Locate the cell with the specified text and output its (X, Y) center coordinate. 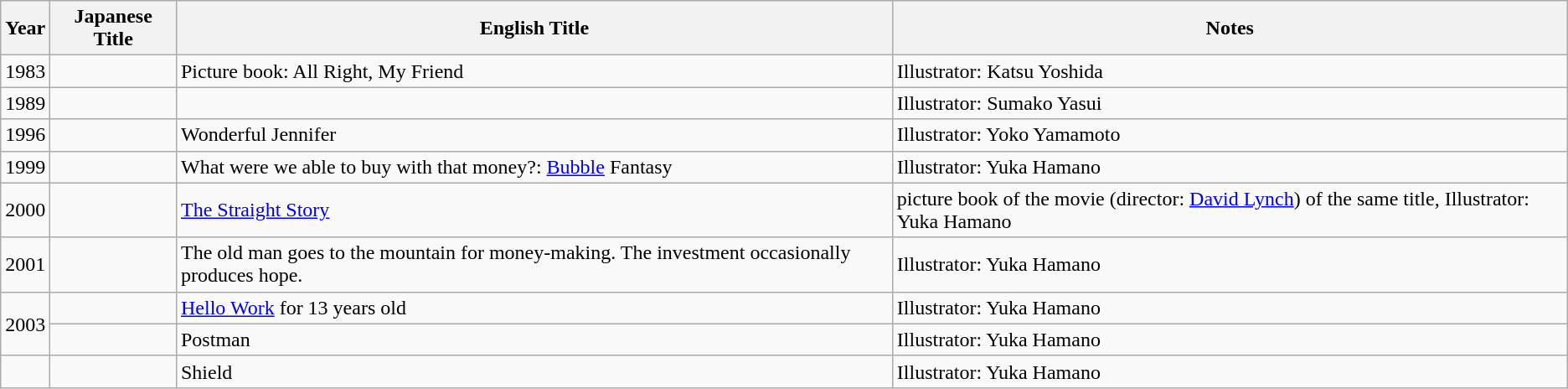
Illustrator: Katsu Yoshida (1230, 71)
Year (25, 29)
2000 (25, 210)
The Straight Story (534, 210)
Notes (1230, 29)
2001 (25, 265)
1999 (25, 167)
picture book of the movie (director: David Lynch) of the same title, Illustrator: Yuka Hamano (1230, 210)
English Title (534, 29)
Hello Work for 13 years old (534, 308)
Japanese Title (114, 29)
Postman (534, 340)
The old man goes to the mountain for money-making. The investment occasionally produces hope. (534, 265)
Wonderful Jennifer (534, 135)
Illustrator: Yoko Yamamoto (1230, 135)
What were we able to buy with that money?: Bubble Fantasy (534, 167)
1996 (25, 135)
Shield (534, 371)
2003 (25, 324)
1983 (25, 71)
Picture book: All Right, My Friend (534, 71)
1989 (25, 103)
Illustrator: Sumako Yasui (1230, 103)
